Locate the cell with the specified text and output its (x, y) center coordinate. 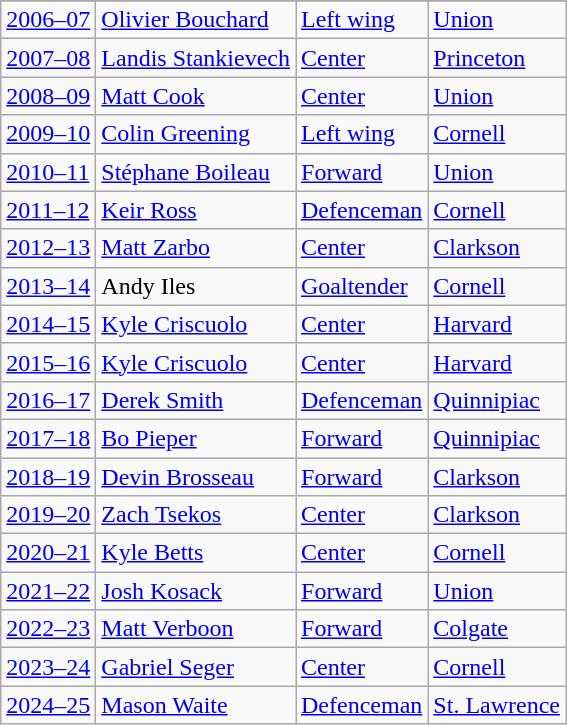
Andy Iles (196, 286)
2017–18 (48, 438)
Zach Tsekos (196, 515)
Princeton (497, 58)
2007–08 (48, 58)
Goaltender (362, 286)
Gabriel Seger (196, 667)
Matt Zarbo (196, 248)
Josh Kosack (196, 591)
2013–14 (48, 286)
2021–22 (48, 591)
Colgate (497, 629)
2022–23 (48, 629)
2016–17 (48, 400)
2006–07 (48, 20)
Landis Stankievech (196, 58)
2008–09 (48, 96)
2023–24 (48, 667)
2019–20 (48, 515)
Keir Ross (196, 210)
2020–21 (48, 553)
2014–15 (48, 324)
2009–10 (48, 134)
Matt Cook (196, 96)
Olivier Bouchard (196, 20)
2012–13 (48, 248)
Kyle Betts (196, 553)
Devin Brosseau (196, 477)
St. Lawrence (497, 705)
2018–19 (48, 477)
2010–11 (48, 172)
2015–16 (48, 362)
Colin Greening (196, 134)
Stéphane Boileau (196, 172)
Derek Smith (196, 400)
Matt Verboon (196, 629)
2024–25 (48, 705)
Bo Pieper (196, 438)
Mason Waite (196, 705)
2011–12 (48, 210)
